Capture the cell that displays the provided text and extract its (X, Y) central coordinate. 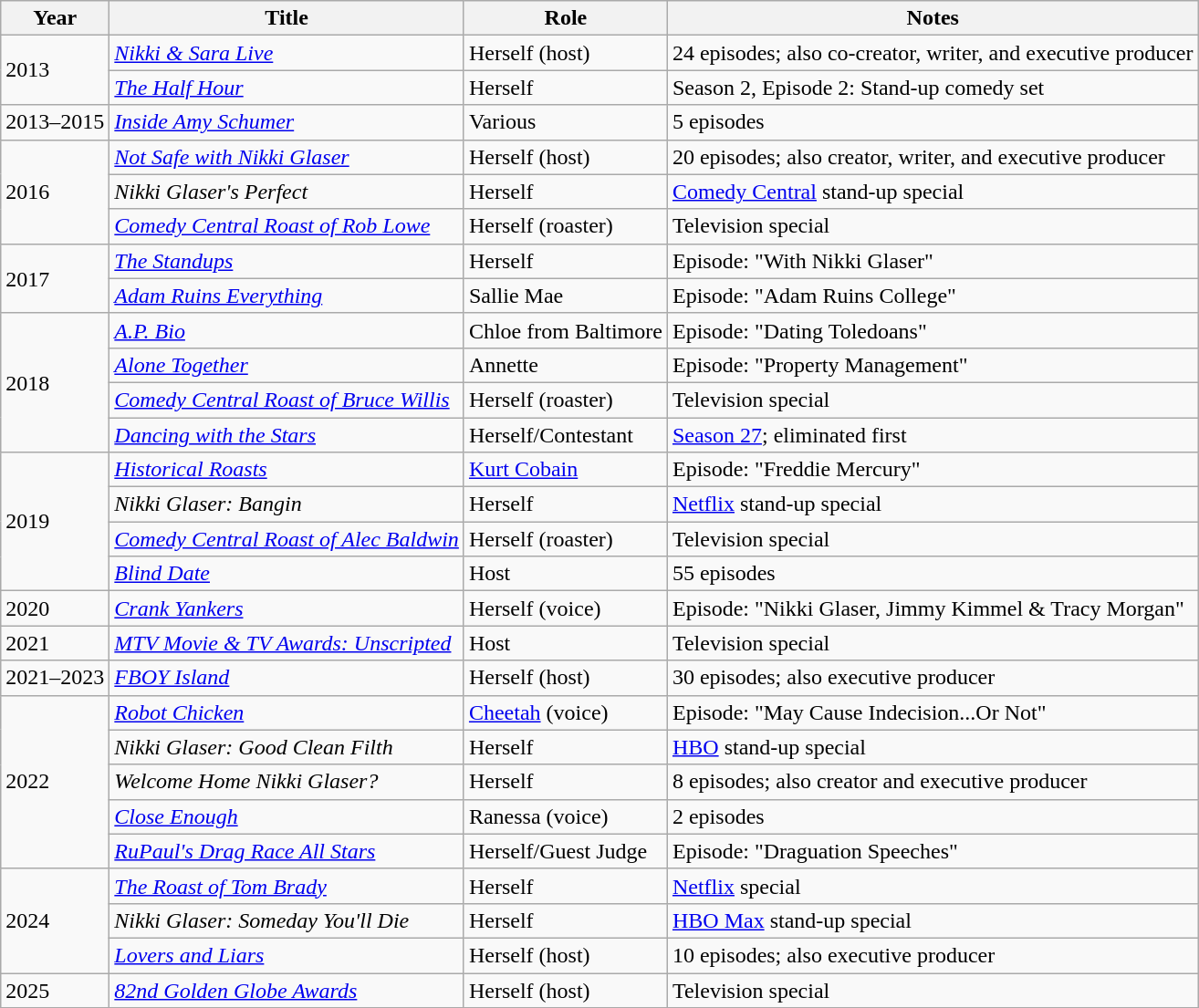
Dancing with the Stars (287, 435)
Episode: "May Cause Indecision...Or Not" (933, 712)
Netflix stand-up special (933, 504)
Season 27; eliminated first (933, 435)
Various (566, 122)
Chloe from Baltimore (566, 330)
The Half Hour (287, 88)
Title (287, 18)
Not Safe with Nikki Glaser (287, 157)
Nikki Glaser: Someday You'll Die (287, 920)
Nikki & Sara Live (287, 53)
The Standups (287, 261)
8 episodes; also creator and executive producer (933, 782)
2019 (55, 522)
FBOY Island (287, 678)
Adam Ruins Everything (287, 296)
2017 (55, 278)
Netflix special (933, 886)
82nd Golden Globe Awards (287, 990)
5 episodes (933, 122)
2021–2023 (55, 678)
2022 (55, 782)
Episode: "With Nikki Glaser" (933, 261)
20 episodes; also creator, writer, and executive producer (933, 157)
2013 (55, 70)
2020 (55, 608)
Year (55, 18)
Herself/Contestant (566, 435)
30 episodes; also executive producer (933, 678)
Role (566, 18)
10 episodes; also executive producer (933, 955)
The Roast of Tom Brady (287, 886)
2024 (55, 920)
2021 (55, 643)
Ranessa (voice) (566, 816)
Cheetah (voice) (566, 712)
Episode: "Dating Toledoans" (933, 330)
Episode: "Draguation Speeches" (933, 851)
2018 (55, 382)
Lovers and Liars (287, 955)
Close Enough (287, 816)
Notes (933, 18)
Nikki Glaser: Bangin (287, 504)
RuPaul's Drag Race All Stars (287, 851)
2025 (55, 990)
Crank Yankers (287, 608)
Herself/Guest Judge (566, 851)
24 episodes; also co-creator, writer, and executive producer (933, 53)
Welcome Home Nikki Glaser? (287, 782)
Kurt Cobain (566, 470)
Episode: "Adam Ruins College" (933, 296)
HBO Max stand-up special (933, 920)
Episode: "Freddie Mercury" (933, 470)
Comedy Central Roast of Alec Baldwin (287, 539)
Comedy Central Roast of Rob Lowe (287, 226)
Historical Roasts (287, 470)
MTV Movie & TV Awards: Unscripted (287, 643)
Season 2, Episode 2: Stand-up comedy set (933, 88)
Blind Date (287, 574)
Sallie Mae (566, 296)
Nikki Glaser's Perfect (287, 192)
2 episodes (933, 816)
Comedy Central stand-up special (933, 192)
HBO stand-up special (933, 747)
A.P. Bio (287, 330)
2013–2015 (55, 122)
Comedy Central Roast of Bruce Willis (287, 400)
Episode: "Nikki Glaser, Jimmy Kimmel & Tracy Morgan" (933, 608)
Alone Together (287, 365)
55 episodes (933, 574)
Episode: "Property Management" (933, 365)
Inside Amy Schumer (287, 122)
Robot Chicken (287, 712)
Herself (voice) (566, 608)
Nikki Glaser: Good Clean Filth (287, 747)
Annette (566, 365)
2016 (55, 192)
